Capture the cell that displays the provided text and extract its [x, y] central coordinate. 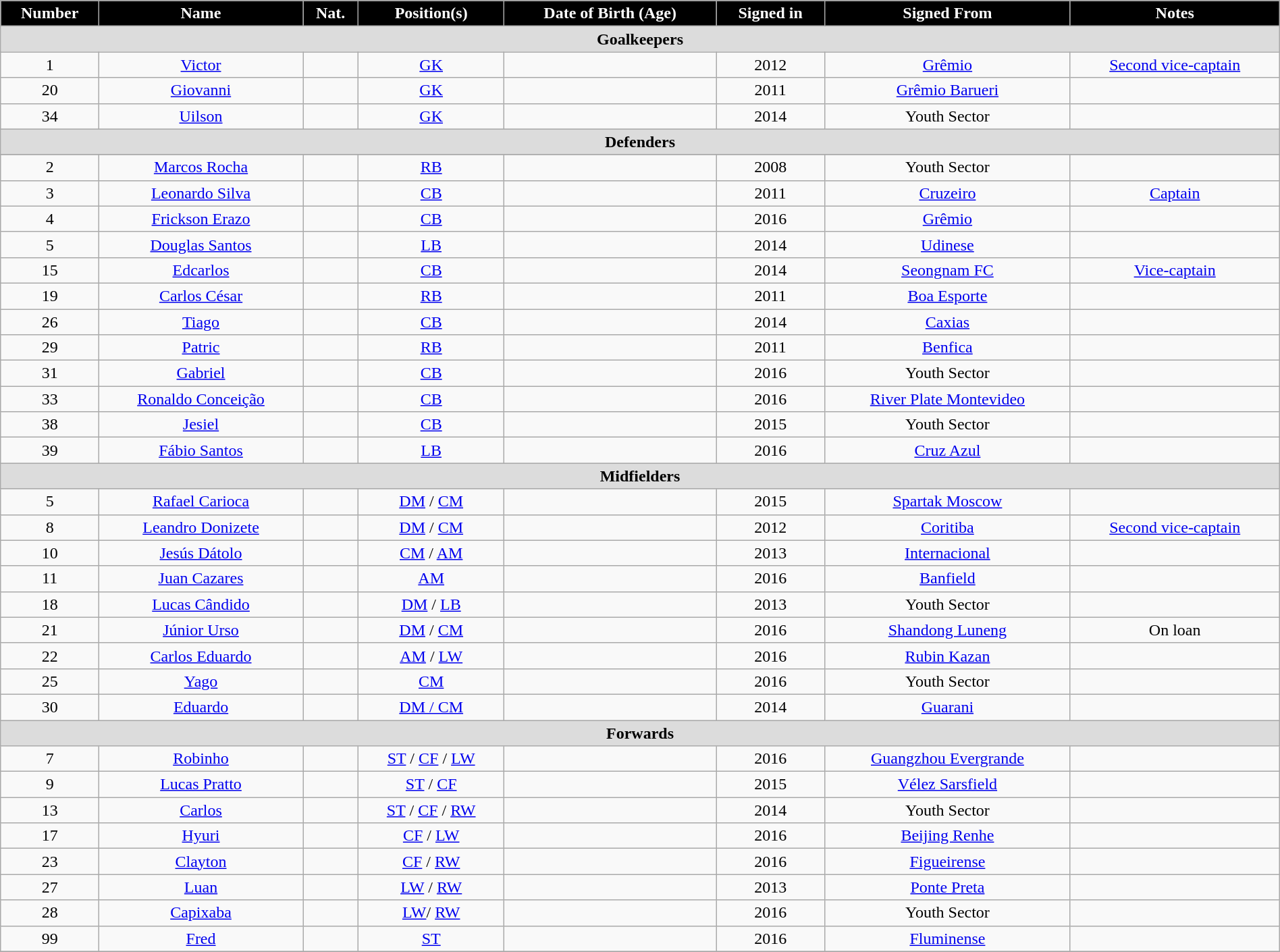
Fábio Santos [201, 450]
Edcarlos [201, 270]
Position(s) [431, 14]
Carlos [201, 810]
ST / CF [431, 785]
Robinho [201, 759]
Coritiba [948, 527]
Forwards [640, 733]
4 [50, 219]
Eduardo [201, 707]
1 [50, 65]
Signed in [771, 14]
Caxias [948, 322]
AM [431, 579]
Patric [201, 348]
Frickson Erazo [201, 219]
20 [50, 90]
Ponte Preta [948, 887]
Defenders [640, 142]
Yago [201, 681]
Marcos Rocha [201, 167]
Beijing Renhe [948, 836]
Grêmio Barueri [948, 90]
11 [50, 579]
17 [50, 836]
Victor [201, 65]
Benfica [948, 348]
Figueirense [948, 862]
Date of Birth (Age) [610, 14]
CM / AM [431, 553]
Goalkeepers [640, 39]
Vélez Sarsfield [948, 785]
Juan Cazares [201, 579]
Fred [201, 938]
18 [50, 604]
9 [50, 785]
Lucas Pratto [201, 785]
Name [201, 14]
Nat. [331, 14]
26 [50, 322]
Guangzhou Evergrande [948, 759]
39 [50, 450]
Ronaldo Conceição [201, 399]
Cruz Azul [948, 450]
34 [50, 116]
31 [50, 373]
Udinese [948, 244]
CF / RW [431, 862]
AM / LW [431, 656]
3 [50, 193]
2 [50, 167]
Internacional [948, 553]
27 [50, 887]
On loan [1175, 630]
ST [431, 938]
CF / LW [431, 836]
21 [50, 630]
Gabriel [201, 373]
38 [50, 425]
LW / RW [431, 887]
99 [50, 938]
Jesiel [201, 425]
Spartak Moscow [948, 502]
Luan [201, 887]
ST / CF / RW [431, 810]
Boa Esporte [948, 296]
15 [50, 270]
Uilson [201, 116]
Tiago [201, 322]
Cruzeiro [948, 193]
25 [50, 681]
Lucas Cândido [201, 604]
Signed From [948, 14]
DM / LB [431, 604]
29 [50, 348]
28 [50, 913]
8 [50, 527]
Rubin Kazan [948, 656]
LW/ RW [431, 913]
23 [50, 862]
Douglas Santos [201, 244]
Seongnam FC [948, 270]
CM [431, 681]
19 [50, 296]
Jesús Dátolo [201, 553]
Júnior Urso [201, 630]
ST / CF / LW [431, 759]
Leonardo Silva [201, 193]
Giovanni [201, 90]
Midfielders [640, 476]
13 [50, 810]
Shandong Luneng [948, 630]
Guarani [948, 707]
River Plate Montevideo [948, 399]
Rafael Carioca [201, 502]
Hyuri [201, 836]
Fluminense [948, 938]
Banfield [948, 579]
30 [50, 707]
10 [50, 553]
Clayton [201, 862]
2008 [771, 167]
Leandro Donizete [201, 527]
Captain [1175, 193]
Notes [1175, 14]
Number [50, 14]
22 [50, 656]
7 [50, 759]
Carlos César [201, 296]
Carlos Eduardo [201, 656]
Capixaba [201, 913]
33 [50, 399]
Vice-captain [1175, 270]
